Locate the cell with the specified text and output its [X, Y] center coordinate. 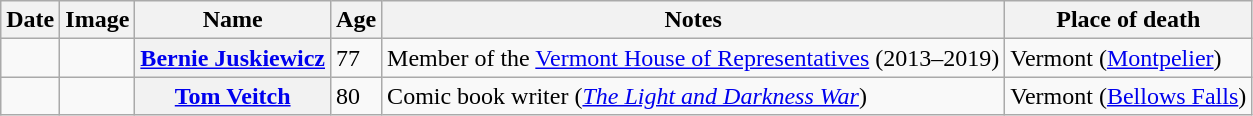
Vermont (Montpelier) [1128, 58]
Member of the Vermont House of Representatives (2013–2019) [694, 58]
Notes [694, 20]
Vermont (Bellows Falls) [1128, 96]
Place of death [1128, 20]
Tom Veitch [233, 96]
Comic book writer (The Light and Darkness War) [694, 96]
80 [356, 96]
Image [98, 20]
Age [356, 20]
Date [30, 20]
Bernie Juskiewicz [233, 58]
Name [233, 20]
77 [356, 58]
